From the cell containing the given text, extract its center point as [x, y] coordinate. 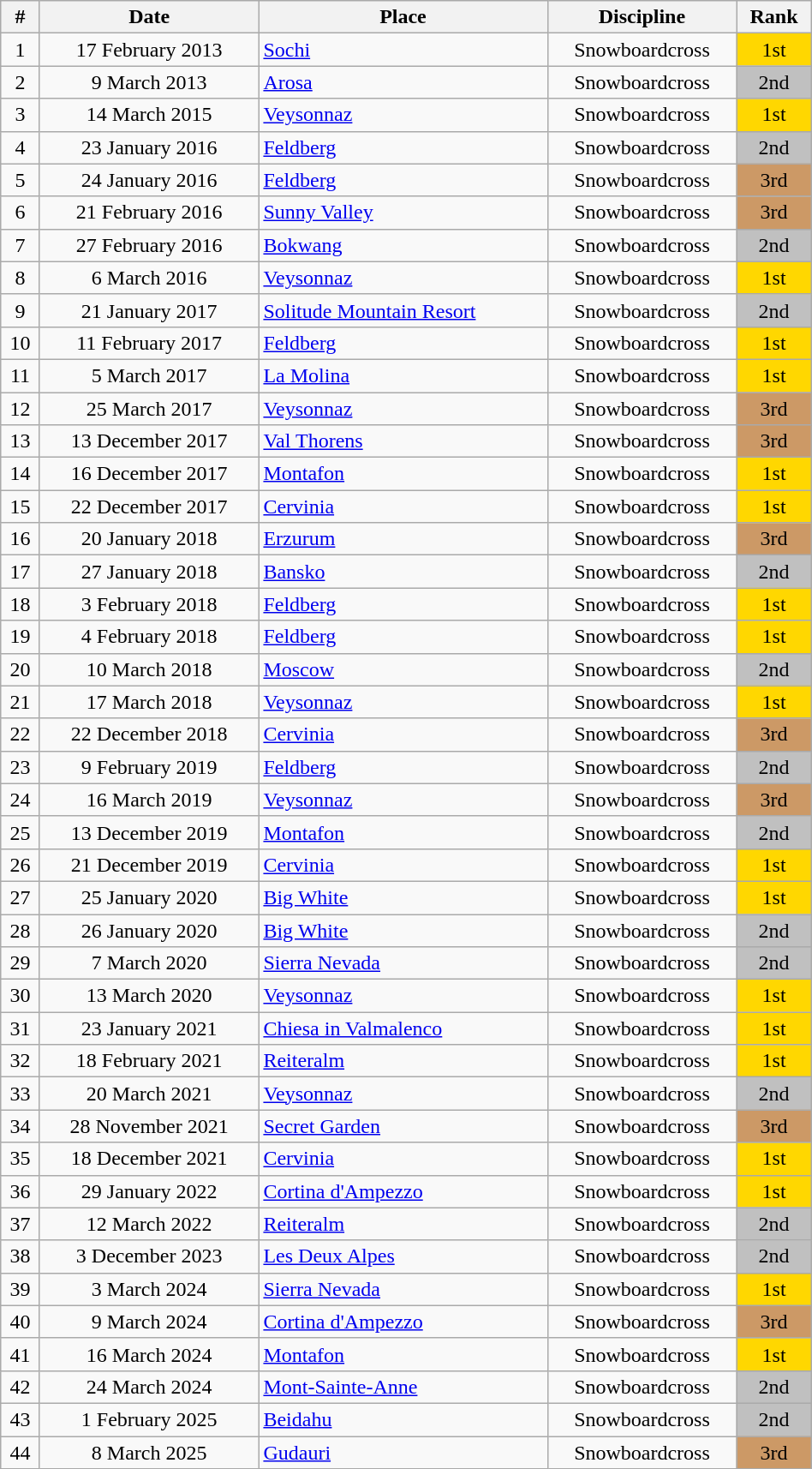
35 [21, 1159]
10 [21, 343]
14 [21, 474]
1 [21, 50]
Sochi [403, 50]
Date [149, 17]
27 January 2018 [149, 572]
22 [21, 734]
Gudauri [403, 1453]
Bokwang [403, 245]
30 [21, 996]
Bansko [403, 572]
39 [21, 1289]
18 December 2021 [149, 1159]
41 [21, 1354]
26 January 2020 [149, 930]
37 [21, 1224]
36 [21, 1191]
21 December 2019 [149, 865]
9 March 2013 [149, 82]
34 [21, 1126]
8 March 2025 [149, 1453]
9 February 2019 [149, 767]
17 [21, 572]
Sunny Valley [403, 213]
8 [21, 278]
28 [21, 930]
24 January 2016 [149, 180]
23 January 2021 [149, 1028]
7 [21, 245]
21 January 2017 [149, 310]
18 February 2021 [149, 1061]
32 [21, 1061]
3 December 2023 [149, 1256]
Place [403, 17]
6 March 2016 [149, 278]
21 February 2016 [149, 213]
27 February 2016 [149, 245]
10 March 2018 [149, 669]
7 March 2020 [149, 963]
44 [21, 1453]
11 February 2017 [149, 343]
27 [21, 897]
31 [21, 1028]
Erzurum [403, 539]
25 January 2020 [149, 897]
12 [21, 409]
Discipline [642, 17]
26 [21, 865]
Rank [774, 17]
38 [21, 1256]
16 December 2017 [149, 474]
9 [21, 310]
Secret Garden [403, 1126]
40 [21, 1322]
Moscow [403, 669]
13 [21, 441]
24 [21, 800]
Chiesa in Valmalenco [403, 1028]
16 March 2024 [149, 1354]
20 [21, 669]
La Molina [403, 375]
5 [21, 180]
19 [21, 637]
17 February 2013 [149, 50]
18 [21, 604]
29 January 2022 [149, 1191]
22 December 2018 [149, 734]
Solitude Mountain Resort [403, 310]
28 November 2021 [149, 1126]
Beidahu [403, 1419]
14 March 2015 [149, 115]
4 [21, 147]
21 [21, 702]
13 March 2020 [149, 996]
# [21, 17]
4 February 2018 [149, 637]
Mont-Sainte-Anne [403, 1387]
33 [21, 1094]
16 [21, 539]
20 January 2018 [149, 539]
43 [21, 1419]
6 [21, 213]
11 [21, 375]
16 March 2019 [149, 800]
29 [21, 963]
Arosa [403, 82]
13 December 2017 [149, 441]
Val Thorens [403, 441]
5 March 2017 [149, 375]
12 March 2022 [149, 1224]
15 [21, 507]
23 January 2016 [149, 147]
3 March 2024 [149, 1289]
23 [21, 767]
3 February 2018 [149, 604]
Les Deux Alpes [403, 1256]
24 March 2024 [149, 1387]
3 [21, 115]
42 [21, 1387]
25 [21, 832]
2 [21, 82]
20 March 2021 [149, 1094]
25 March 2017 [149, 409]
13 December 2019 [149, 832]
1 February 2025 [149, 1419]
17 March 2018 [149, 702]
9 March 2024 [149, 1322]
22 December 2017 [149, 507]
